Output the (x, y) coordinate of the center of the cell containing the given text.  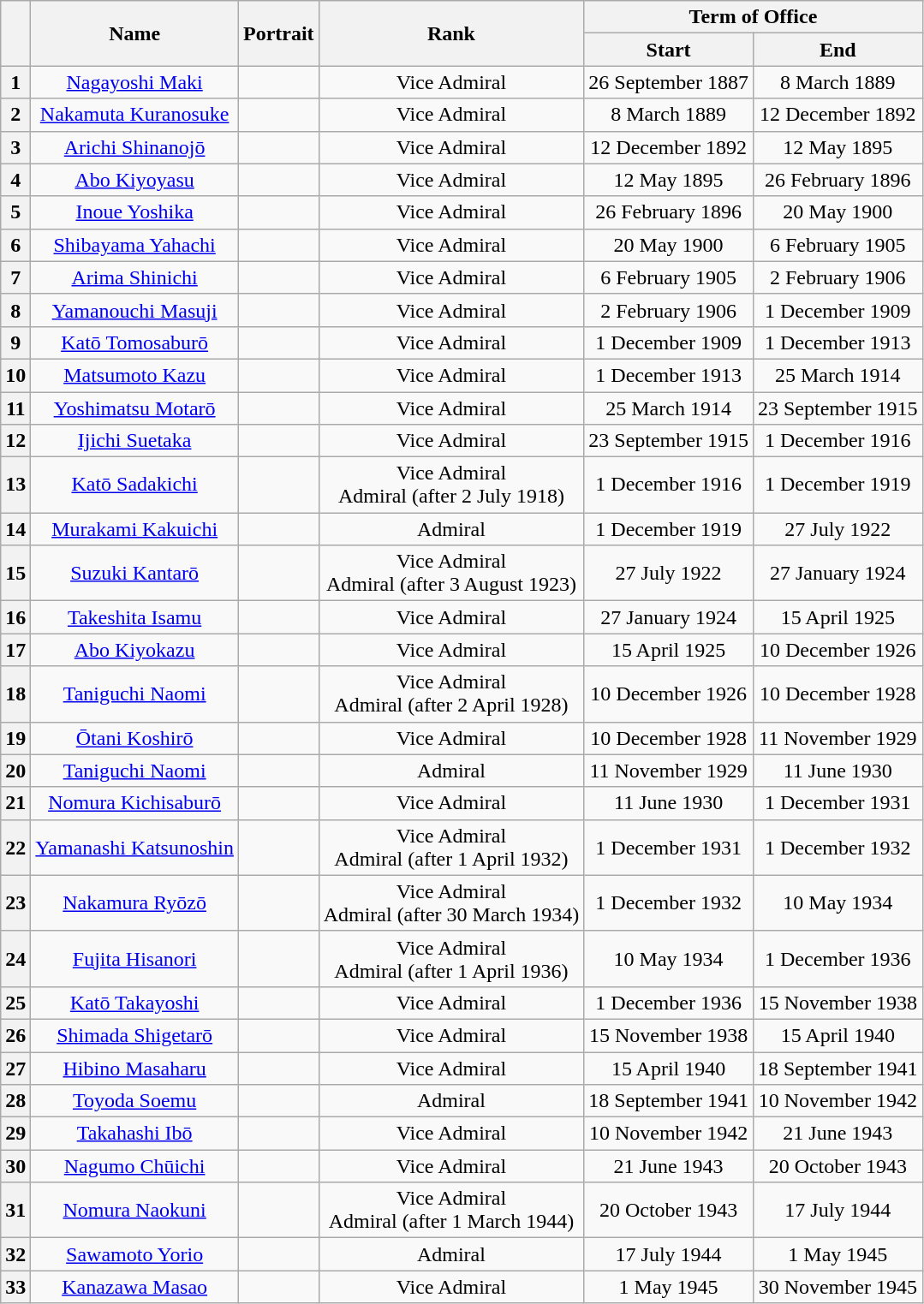
10 (15, 375)
Toyoda Soemu (135, 1101)
Sawamoto Yorio (135, 1254)
3 (15, 147)
Yoshimatsu Motarō (135, 408)
Vice AdmiralAdmiral (after 1 April 1932) (451, 848)
17 (15, 650)
Inoue Yoshika (135, 212)
16 (15, 617)
Shimada Shigetarō (135, 1035)
Takahashi Ibō (135, 1134)
12 (15, 441)
Nomura Naokuni (135, 1211)
Katō Tomosaburō (135, 342)
Kanazawa Masao (135, 1287)
8 (15, 310)
9 (15, 342)
Ōtani Koshirō (135, 738)
Nagayoshi Maki (135, 82)
25 (15, 1003)
6 (15, 245)
2 (15, 115)
Takeshita Isamu (135, 617)
Abo Kiyoyasu (135, 180)
Nakamura Ryōzō (135, 902)
Yamanashi Katsunoshin (135, 848)
Arichi Shinanojō (135, 147)
18 (15, 694)
7 (15, 277)
Fujita Hisanori (135, 959)
11 (15, 408)
27 (15, 1068)
Abo Kiyokazu (135, 650)
Nakamuta Kuranosuke (135, 115)
End (838, 50)
Suzuki Kantarō (135, 574)
Nagumo Chūichi (135, 1166)
Yamanouchi Masuji (135, 310)
13 (15, 485)
Vice AdmiralAdmiral (after 2 July 1918) (451, 485)
31 (15, 1211)
15 (15, 574)
24 (15, 959)
Start (669, 50)
Hibino Masaharu (135, 1068)
21 (15, 803)
Term of Office (754, 17)
26 September 1887 (669, 82)
Ijichi Suetaka (135, 441)
Rank (451, 33)
Name (135, 33)
14 (15, 529)
1 (15, 82)
Shibayama Yahachi (135, 245)
Vice AdmiralAdmiral (after 30 March 1934) (451, 902)
30 (15, 1166)
32 (15, 1254)
Vice AdmiralAdmiral (after 1 April 1936) (451, 959)
23 (15, 902)
28 (15, 1101)
22 (15, 848)
Vice AdmiralAdmiral (after 2 April 1928) (451, 694)
Arima Shinichi (135, 277)
Nomura Kichisaburō (135, 803)
29 (15, 1134)
Matsumoto Kazu (135, 375)
4 (15, 180)
Katō Takayoshi (135, 1003)
30 November 1945 (838, 1287)
26 (15, 1035)
5 (15, 212)
Murakami Kakuichi (135, 529)
Vice AdmiralAdmiral (after 3 August 1923) (451, 574)
20 (15, 771)
Vice AdmiralAdmiral (after 1 March 1944) (451, 1211)
Portrait (278, 33)
Katō Sadakichi (135, 485)
33 (15, 1287)
19 (15, 738)
